Scan for the cell matching the given text and deliver its [x, y] coordinate at center. 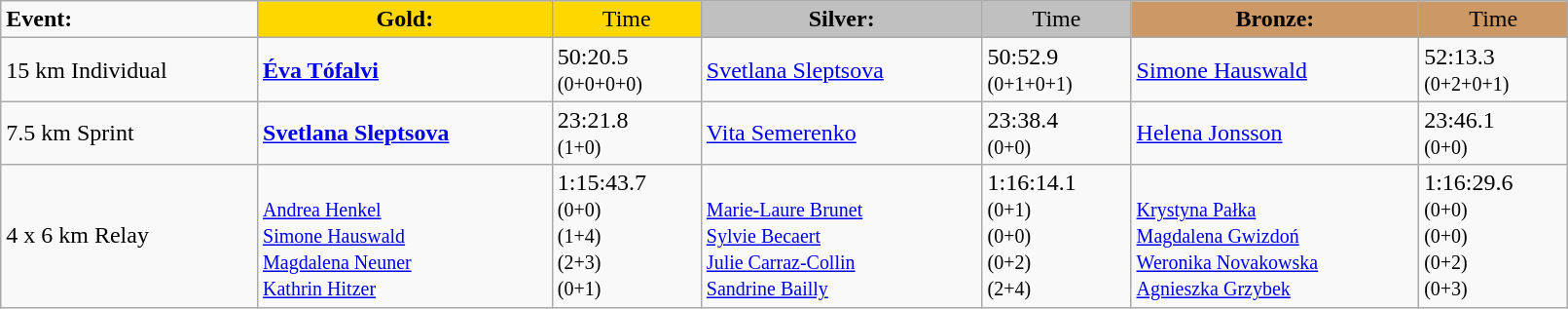
Gold: [405, 19]
15 km Individual [129, 70]
Krystyna PałkaMagdalena GwizdońWeronika NovakowskaAgnieszka Grzybek [1275, 236]
Helena Jonsson [1275, 133]
Simone Hauswald [1275, 70]
50:52.9(0+1+0+1) [1057, 70]
1:15:43.7(0+0)(1+4)(2+3)(0+1) [627, 236]
Event: [129, 19]
Silver: [841, 19]
23:21.8(1+0) [627, 133]
1:16:14.1(0+1)(0+0)(0+2)(2+4) [1057, 236]
7.5 km Sprint [129, 133]
Marie-Laure BrunetSylvie BecaertJulie Carraz-CollinSandrine Bailly [841, 236]
23:38.4(0+0) [1057, 133]
50:20.5(0+0+0+0) [627, 70]
Éva Tófalvi [405, 70]
Bronze: [1275, 19]
Vita Semerenko [841, 133]
4 x 6 km Relay [129, 236]
Andrea HenkelSimone HauswaldMagdalena NeunerKathrin Hitzer [405, 236]
23:46.1(0+0) [1493, 133]
1:16:29.6(0+0)(0+0)(0+2)(0+3) [1493, 236]
52:13.3(0+2+0+1) [1493, 70]
